Extract the [X, Y] coordinate from the center of the cell holding the provided text.  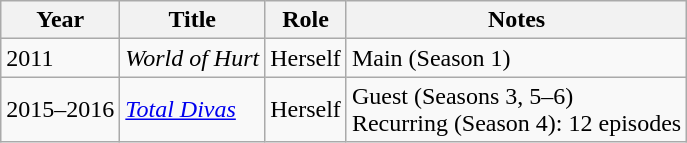
2011 [60, 58]
World of Hurt [192, 58]
2015–2016 [60, 110]
Guest (Seasons 3, 5–6)Recurring (Season 4): 12 episodes [516, 110]
Notes [516, 20]
Main (Season 1) [516, 58]
Title [192, 20]
Year [60, 20]
Total Divas [192, 110]
Role [306, 20]
